Find where the given text appears and provide that cell's center as (x, y) coordinate. 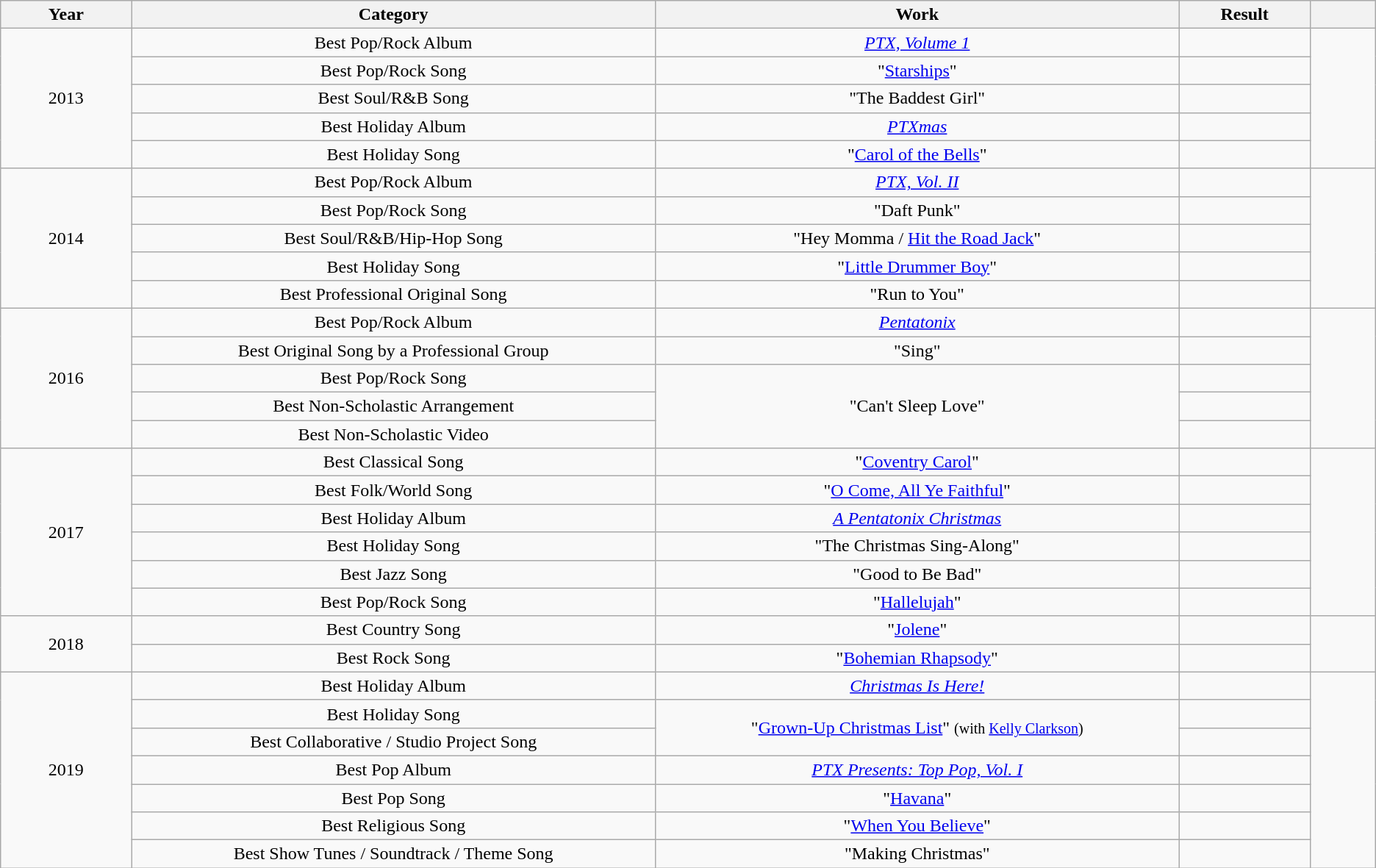
Best Classical Song (394, 462)
"Hey Momma / Hit the Road Jack" (917, 238)
PTX, Vol. II (917, 182)
2017 (66, 532)
"The Baddest Girl" (917, 98)
"Jolene" (917, 630)
"Daft Punk" (917, 210)
Year (66, 15)
"Grown-Up Christmas List" (with Kelly Clarkson) (917, 728)
PTX Presents: Top Pop, Vol. I (917, 770)
"Starships" (917, 71)
"Can't Sleep Love" (917, 406)
"The Christmas Sing-Along" (917, 546)
"Hallelujah" (917, 602)
Pentatonix (917, 322)
Best Non-Scholastic Arrangement (394, 406)
Work (917, 15)
Best Pop Album (394, 770)
2018 (66, 644)
PTX, Volume 1 (917, 43)
2016 (66, 378)
Best Show Tunes / Soundtrack / Theme Song (394, 854)
"When You Believe" (917, 826)
"Good to Be Bad" (917, 574)
2019 (66, 770)
Best Rock Song (394, 658)
Category (394, 15)
Best Soul/R&B Song (394, 98)
2014 (66, 238)
Best Pop Song (394, 797)
"Making Christmas" (917, 854)
Best Religious Song (394, 826)
"Carol of the Bells" (917, 154)
PTXmas (917, 126)
Best Professional Original Song (394, 294)
"Sing" (917, 351)
Best Collaborative / Studio Project Song (394, 742)
A Pentatonix Christmas (917, 518)
Best Jazz Song (394, 574)
"Havana" (917, 797)
"Coventry Carol" (917, 462)
"O Come, All Ye Faithful" (917, 490)
"Bohemian Rhapsody" (917, 658)
Best Non-Scholastic Video (394, 434)
Result (1244, 15)
2013 (66, 98)
Best Folk/World Song (394, 490)
Christmas Is Here! (917, 686)
Best Soul/R&B/Hip-Hop Song (394, 238)
Best Original Song by a Professional Group (394, 351)
"Run to You" (917, 294)
Best Country Song (394, 630)
"Little Drummer Boy" (917, 266)
